Return the (X, Y) coordinate for the center point of the cell that contains the specified text.  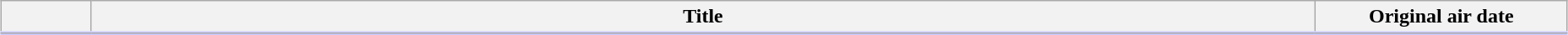
Title (703, 17)
Original air date (1441, 17)
